Search for the cell housing the specified text and yield its (x, y) center coordinate. 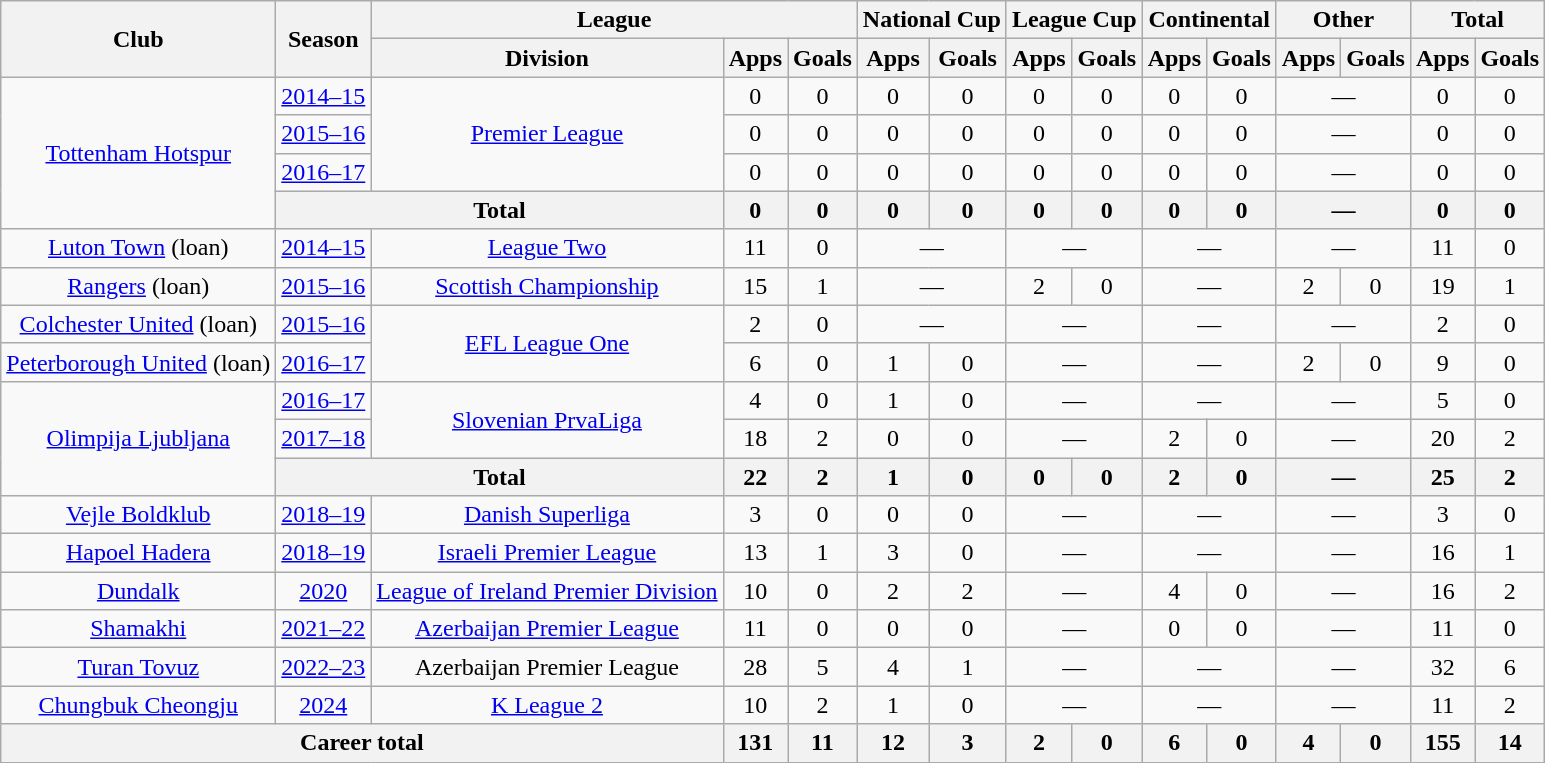
Vejle Boldklub (138, 515)
Hapoel Hadera (138, 553)
Continental (1209, 20)
19 (1442, 286)
Peterborough United (loan) (138, 362)
9 (1442, 362)
20 (1442, 438)
Slovenian PrvaLiga (547, 419)
Career total (362, 743)
Shamakhi (138, 629)
13 (755, 553)
Other (1343, 20)
15 (755, 286)
14 (1510, 743)
K League 2 (547, 705)
League Cup (1074, 20)
National Cup (932, 20)
Danish Superliga (547, 515)
Season (324, 39)
2022–23 (324, 667)
League Two (547, 248)
Division (547, 58)
Israeli Premier League (547, 553)
2017–18 (324, 438)
League of Ireland Premier Division (547, 591)
Olimpija Ljubljana (138, 438)
Rangers (loan) (138, 286)
Scottish Championship (547, 286)
Luton Town (loan) (138, 248)
25 (1442, 477)
Premier League (547, 134)
22 (755, 477)
2024 (324, 705)
League (614, 20)
131 (755, 743)
Turan Tovuz (138, 667)
EFL League One (547, 343)
155 (1442, 743)
Dundalk (138, 591)
2021–22 (324, 629)
2020 (324, 591)
Colchester United (loan) (138, 324)
28 (755, 667)
Tottenham Hotspur (138, 153)
32 (1442, 667)
18 (755, 438)
12 (893, 743)
Club (138, 39)
Chungbuk Cheongju (138, 705)
